For the text-containing cell, return its midpoint in (x, y) coordinate format. 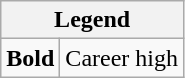
Bold (30, 58)
Legend (92, 20)
Career high (122, 58)
